Extract the (X, Y) coordinate from the center of the cell holding the provided text.  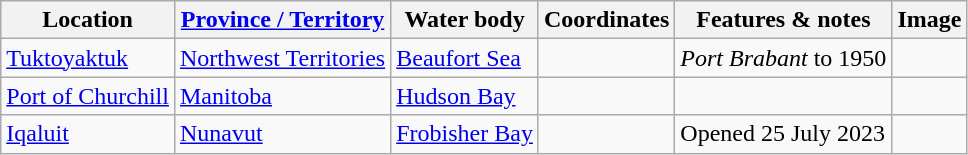
Hudson Bay (465, 96)
Coordinates (606, 20)
Water body (465, 20)
Beaufort Sea (465, 58)
Location (88, 20)
Image (930, 20)
Tuktoyaktuk (88, 58)
Features & notes (784, 20)
Manitoba (282, 96)
Province / Territory (282, 20)
Port Brabant to 1950 (784, 58)
Iqaluit (88, 134)
Frobisher Bay (465, 134)
Northwest Territories (282, 58)
Nunavut (282, 134)
Opened 25 July 2023 (784, 134)
Port of Churchill (88, 96)
